From the cell containing the given text, extract its center point as (x, y) coordinate. 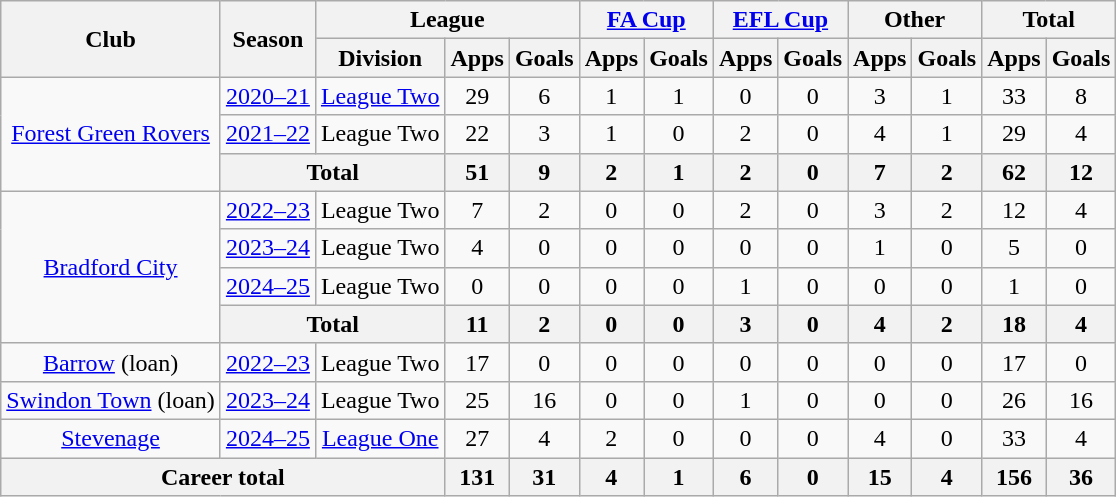
EFL Cup (780, 20)
Division (380, 58)
25 (477, 400)
Swindon Town (loan) (111, 400)
18 (1014, 324)
5 (1014, 248)
2020–21 (268, 96)
Barrow (loan) (111, 362)
131 (477, 477)
9 (544, 172)
League One (380, 438)
Other (915, 20)
Season (268, 39)
51 (477, 172)
31 (544, 477)
2021–22 (268, 134)
Bradford City (111, 267)
27 (477, 438)
15 (880, 477)
FA Cup (646, 20)
League (447, 20)
156 (1014, 477)
Club (111, 39)
Stevenage (111, 438)
62 (1014, 172)
22 (477, 134)
26 (1014, 400)
36 (1081, 477)
Career total (223, 477)
8 (1081, 96)
11 (477, 324)
Forest Green Rovers (111, 134)
